Search for the cell housing the specified text and yield its (x, y) center coordinate. 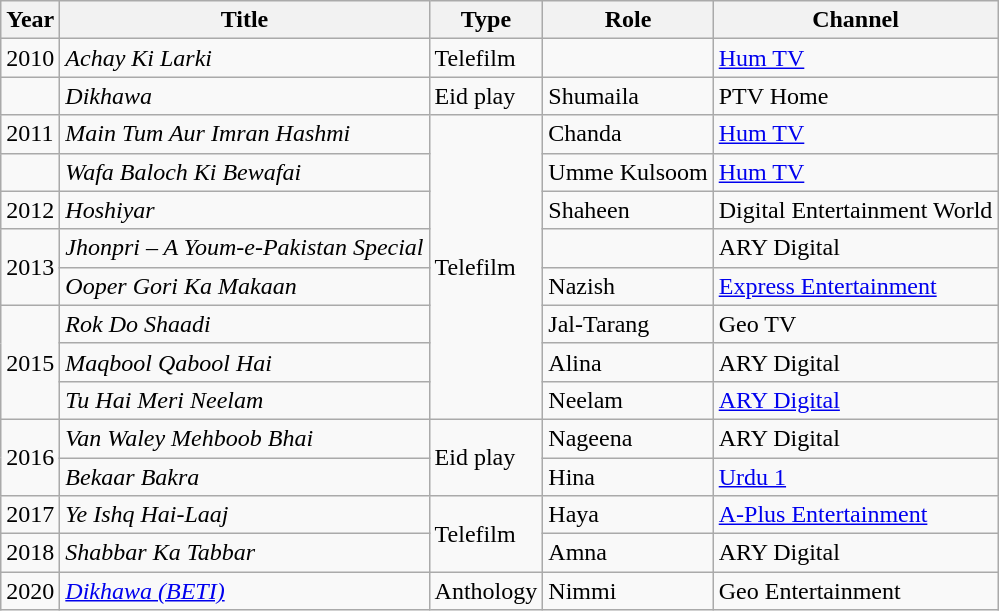
Tu Hai Meri Neelam (244, 400)
2015 (30, 362)
2018 (30, 553)
Hina (628, 477)
Channel (856, 20)
A-Plus Entertainment (856, 515)
Geo TV (856, 324)
Amna (628, 553)
Chanda (628, 134)
Maqbool Qabool Hai (244, 362)
Express Entertainment (856, 286)
2020 (30, 591)
Bekaar Bakra (244, 477)
Achay Ki Larki (244, 58)
Hoshiyar (244, 210)
Anthology (486, 591)
Haya (628, 515)
Role (628, 20)
Urdu 1 (856, 477)
Van Waley Mehboob Bhai (244, 438)
Nageena (628, 438)
Nimmi (628, 591)
Main Tum Aur Imran Hashmi (244, 134)
Ye Ishq Hai-Laaj (244, 515)
Wafa Baloch Ki Bewafai (244, 172)
Shabbar Ka Tabbar (244, 553)
PTV Home (856, 96)
Dikhawa (BETI) (244, 591)
Dikhawa (244, 96)
Nazish (628, 286)
Alina (628, 362)
Title (244, 20)
Type (486, 20)
Rok Do Shaadi (244, 324)
Year (30, 20)
Jal-Tarang (628, 324)
Jhonpri – A Youm-e-Pakistan Special (244, 248)
Umme Kulsoom (628, 172)
Geo Entertainment (856, 591)
2012 (30, 210)
2011 (30, 134)
2016 (30, 457)
Shumaila (628, 96)
Digital Entertainment World (856, 210)
2017 (30, 515)
Shaheen (628, 210)
Ooper Gori Ka Makaan (244, 286)
Neelam (628, 400)
2010 (30, 58)
2013 (30, 267)
